Return (X, Y) of the center of cell containing provided text 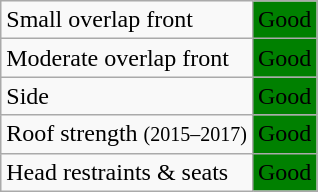
Moderate overlap front (127, 58)
Side (127, 96)
Head restraints & seats (127, 172)
Roof strength (2015–2017) (127, 134)
Small overlap front (127, 20)
